Pinpoint the cell where the given text exists, returning its (X, Y) midpoint coordinate. 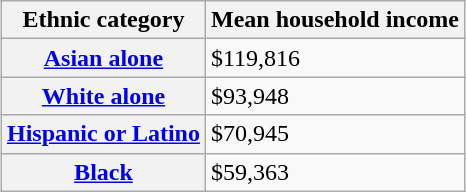
Black (103, 172)
Asian alone (103, 58)
$59,363 (334, 172)
$93,948 (334, 96)
White alone (103, 96)
Mean household income (334, 20)
Hispanic or Latino (103, 134)
$70,945 (334, 134)
Ethnic category (103, 20)
$119,816 (334, 58)
